Return the (x, y) coordinate for the center point of the cell that contains the specified text.  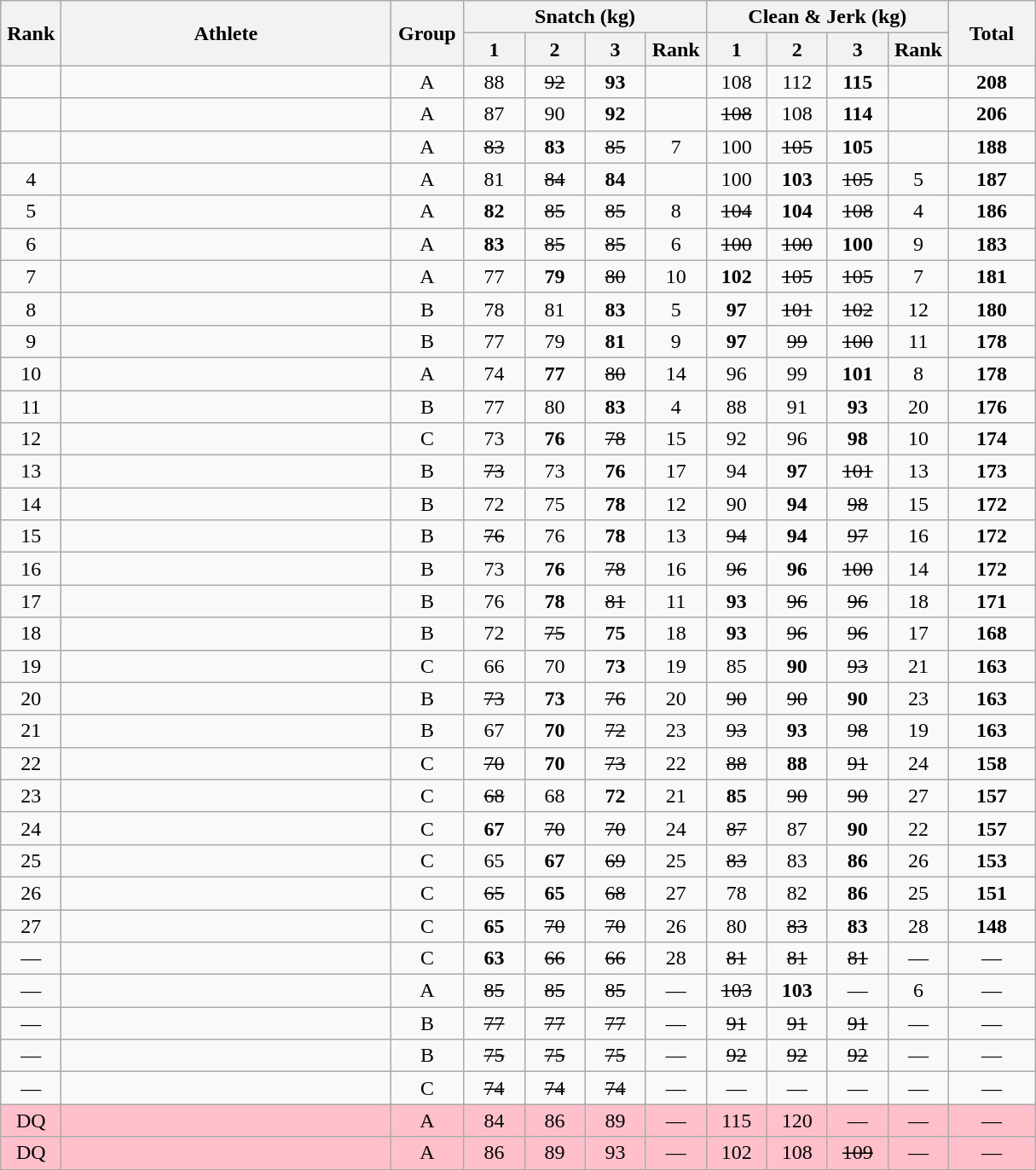
109 (858, 1153)
114 (858, 114)
168 (991, 634)
63 (495, 959)
188 (991, 147)
181 (991, 276)
Total (991, 33)
180 (991, 309)
153 (991, 860)
Snatch (kg) (585, 17)
171 (991, 601)
183 (991, 244)
158 (991, 763)
173 (991, 472)
187 (991, 179)
206 (991, 114)
Clean & Jerk (kg) (827, 17)
176 (991, 407)
148 (991, 925)
120 (796, 1121)
151 (991, 893)
208 (991, 82)
69 (616, 860)
186 (991, 211)
174 (991, 439)
Athlete (226, 33)
112 (796, 82)
Group (427, 33)
